Find where the given text appears and provide that cell's center as [X, Y] coordinate. 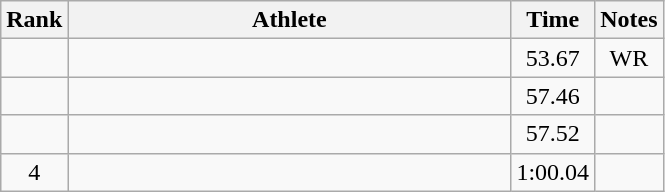
Athlete [290, 20]
57.52 [553, 134]
53.67 [553, 58]
Notes [629, 20]
4 [34, 172]
Rank [34, 20]
Time [553, 20]
1:00.04 [553, 172]
WR [629, 58]
57.46 [553, 96]
